Search for the cell housing the specified text and yield its (x, y) center coordinate. 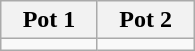
Pot 1 (50, 20)
Pot 2 (146, 20)
